Return the [x, y] coordinate for the center point of the cell that contains the specified text.  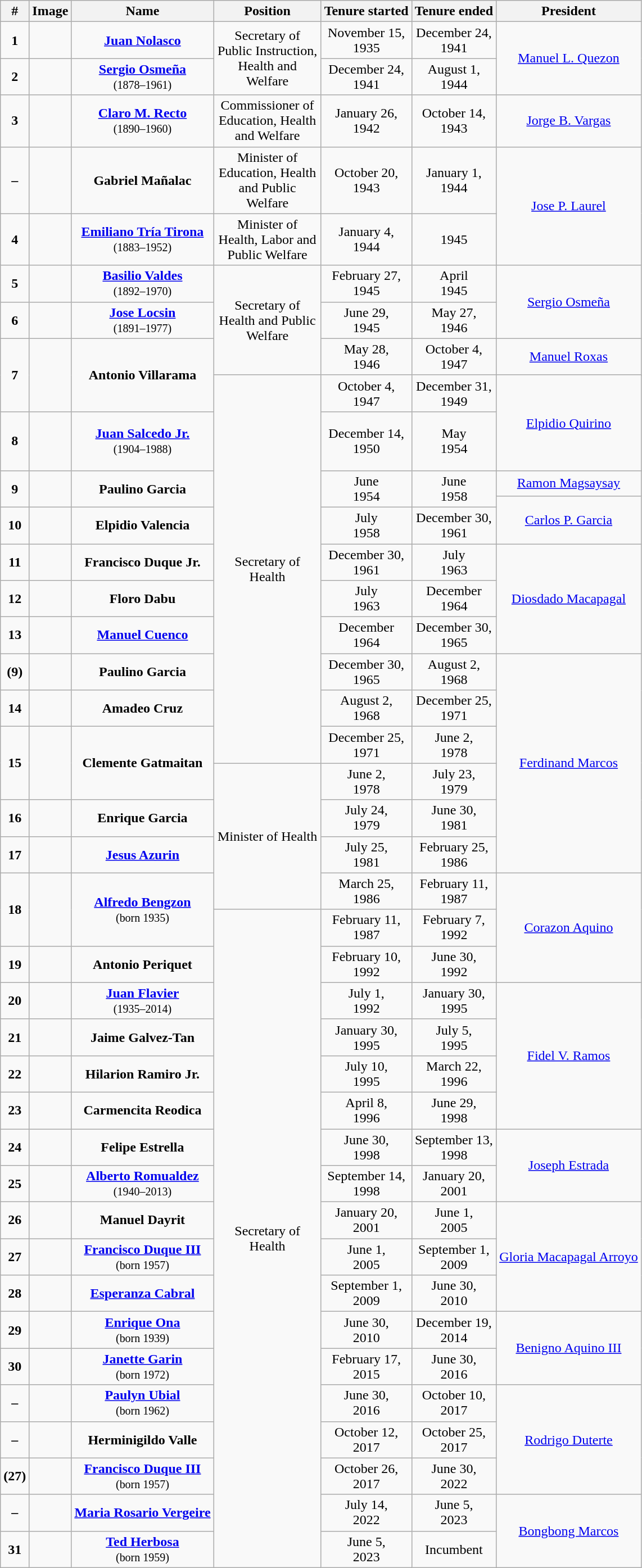
Bongbong Marcos [569, 1531]
July1958 [367, 525]
June 29,1945 [367, 320]
March 22,1996 [454, 1073]
Juan Nolasco [143, 40]
July 25,1981 [367, 854]
August 1,1944 [454, 76]
December 19,2014 [454, 1330]
26 [15, 1221]
6 [15, 320]
July 5,1995 [454, 1037]
Rodrigo Duterte [569, 1440]
June 30,1992 [454, 964]
July 23,1979 [454, 781]
January 1,1944 [454, 180]
April 8,1996 [367, 1111]
July 14,2022 [367, 1513]
Enrique Garcia [143, 818]
Esperanza Cabral [143, 1294]
Alfredo Bengzon(born 1935) [143, 909]
Commissioner of Education, Health and Welfare [268, 121]
13 [15, 635]
Name [143, 11]
June 29,1998 [454, 1111]
May 27,1946 [454, 320]
April1945 [454, 283]
4 [15, 239]
Claro M. Recto(1890–1960) [143, 121]
July 24,1979 [367, 818]
February 25,1986 [454, 854]
Manuel Cuenco [143, 635]
Elpidio Quirino [569, 423]
Ted Herbosa(born 1959) [143, 1549]
Jesus Azurin [143, 854]
12 [15, 599]
October 25,2017 [454, 1440]
Juan Salcedo Jr.(1904–1988) [143, 441]
Joseph Estrada [569, 1165]
October 10,2017 [454, 1403]
Image [51, 11]
September 14,1998 [367, 1184]
17 [15, 854]
28 [15, 1294]
February 17,2015 [367, 1367]
Carmencita Reodica [143, 1111]
Paulyn Ubial(born 1962) [143, 1403]
Jose Locsin(1891–1977) [143, 320]
June1958 [454, 489]
Minister of Health [268, 836]
October 20,1943 [367, 180]
Antonio Villarama [143, 375]
3 [15, 121]
Minister of Education, Health and Public Welfare [268, 180]
March 25,1986 [367, 891]
Corazon Aquino [569, 927]
July 1,1992 [367, 1000]
October 12,2017 [367, 1440]
February 10,1992 [367, 964]
Ferdinand Marcos [569, 763]
Manuel Roxas [569, 356]
27 [15, 1257]
June 30,2022 [454, 1476]
21 [15, 1037]
18 [15, 909]
Sergio Osmeña [569, 302]
May 28,1946 [367, 356]
24 [15, 1146]
Secretary of Public Instruction, Health and Welfare [268, 58]
Janette Garin(born 1972) [143, 1367]
30 [15, 1367]
Manuel Dayrit [143, 1221]
23 [15, 1111]
5 [15, 283]
Diosdado Macapagal [569, 599]
Manuel L. Quezon [569, 58]
20 [15, 1000]
Enrique Ona(born 1939) [143, 1330]
15 [15, 763]
(27) [15, 1476]
June1954 [367, 489]
7 [15, 375]
10 [15, 525]
Hilarion Ramiro Jr. [143, 1073]
Felipe Estrella [143, 1146]
29 [15, 1330]
September 13,1998 [454, 1146]
Jaime Galvez-Tan [143, 1037]
Gabriel Mañalac [143, 180]
November 15,1935 [367, 40]
January 4,1944 [367, 239]
19 [15, 964]
January 26,1942 [367, 121]
October 26,2017 [367, 1476]
1945 [454, 239]
Alberto Romualdez(1940–2013) [143, 1184]
Position [268, 11]
Emiliano Tría Tirona(1883–1952) [143, 239]
Sergio Osmeña(1878–1961) [143, 76]
Incumbent [454, 1549]
Maria Rosario Vergeire [143, 1513]
Tenure started [367, 11]
25 [15, 1184]
(9) [15, 672]
Amadeo Cruz [143, 708]
Fidel V. Ramos [569, 1055]
9 [15, 489]
Secretary of Health and Public Welfare [268, 320]
Clemente Gatmaitan [143, 763]
Elpidio Valencia [143, 525]
Francisco Duque Jr. [143, 562]
February 7,1992 [454, 927]
Benigno Aquino III [569, 1348]
Jose P. Laurel [569, 206]
February 27,1945 [367, 283]
Tenure ended [454, 11]
December 31,1949 [454, 393]
1 [15, 40]
Juan Flavier(1935–2014) [143, 1000]
Carlos P. Garcia [569, 519]
July 10,1995 [367, 1073]
Gloria Macapagal Arroyo [569, 1257]
Basilio Valdes(1892–1970) [143, 283]
8 [15, 441]
Ramon Magsaysay [569, 483]
11 [15, 562]
President [569, 11]
2 [15, 76]
16 [15, 818]
14 [15, 708]
May1954 [454, 441]
Herminigildo Valle [143, 1440]
June 30,1998 [367, 1146]
June 30,1981 [454, 818]
Floro Dabu [143, 599]
Minister of Health, Labor and Public Welfare [268, 239]
October 14,1943 [454, 121]
Antonio Periquet [143, 964]
# [15, 11]
31 [15, 1549]
December 14,1950 [367, 441]
Jorge B. Vargas [569, 121]
22 [15, 1073]
